Extract the [x, y] coordinate from the center of the cell holding the provided text.  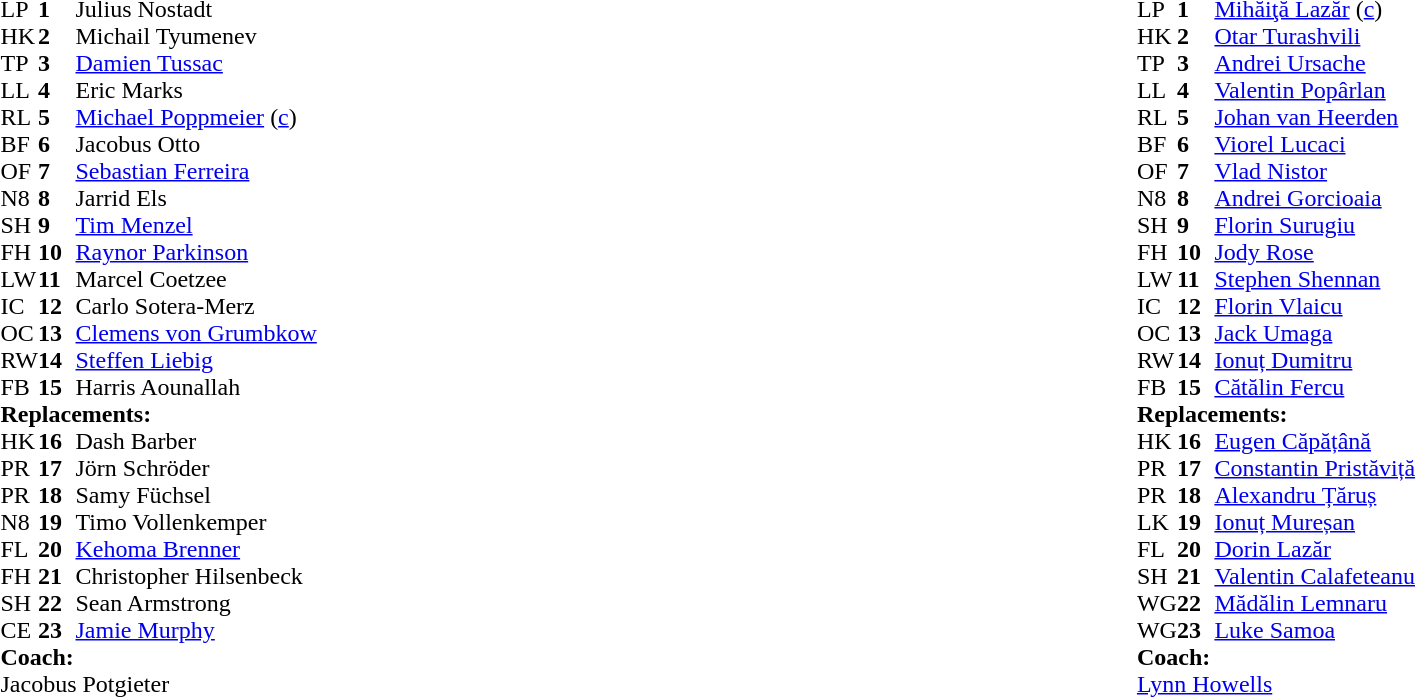
Dash Barber [196, 442]
Steffen Liebig [196, 360]
Alexandru Țăruș [1314, 496]
Eugen Căpățână [1314, 442]
Marcel Coetzee [196, 280]
Jörn Schröder [196, 468]
Stephen Shennan [1314, 280]
Andrei Ursache [1314, 64]
Constantin Pristăviță [1314, 468]
CE [19, 630]
Sean Armstrong [196, 604]
Sebastian Ferreira [196, 172]
Michael Poppmeier (c) [196, 118]
Damien Tussac [196, 64]
Harris Aounallah [196, 388]
Eric Marks [196, 90]
Vlad Nistor [1314, 172]
Andrei Gorcioaia [1314, 198]
Jacobus Otto [196, 144]
Luke Samoa [1314, 630]
Kehoma Brenner [196, 550]
Lynn Howells [1276, 684]
Jamie Murphy [196, 630]
Clemens von Grumbkow [196, 334]
Valentin Calafeteanu [1314, 576]
Jody Rose [1314, 252]
Johan van Heerden [1314, 118]
Dorin Lazăr [1314, 550]
Otar Turashvili [1314, 36]
Mădălin Lemnaru [1314, 604]
Valentin Popârlan [1314, 90]
Michail Tyumenev [196, 36]
Christopher Hilsenbeck [196, 576]
Jack Umaga [1314, 334]
Jarrid Els [196, 198]
Ionuț Dumitru [1314, 360]
Tim Menzel [196, 226]
Cătălin Fercu [1314, 388]
Raynor Parkinson [196, 252]
Florin Vlaicu [1314, 306]
LK [1157, 522]
Timo Vollenkemper [196, 522]
Jacobus Potgieter [158, 684]
Ionuț Mureșan [1314, 522]
Carlo Sotera-Merz [196, 306]
Florin Surugiu [1314, 226]
Samy Füchsel [196, 496]
Viorel Lucaci [1314, 144]
